Provide the [x, y] coordinate of the cell's center where the given text is located.  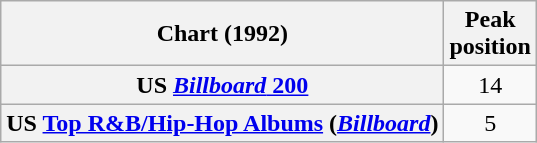
Chart (1992) [222, 34]
5 [490, 123]
Peak position [490, 34]
14 [490, 85]
US Top R&B/Hip-Hop Albums (Billboard) [222, 123]
US Billboard 200 [222, 85]
